Return the (x, y) coordinate for the center point of the cell that contains the specified text.  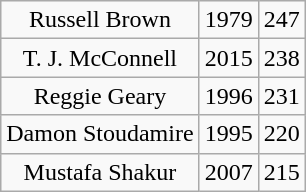
220 (282, 134)
1979 (228, 20)
2007 (228, 172)
231 (282, 96)
Damon Stoudamire (100, 134)
Reggie Geary (100, 96)
1996 (228, 96)
1995 (228, 134)
238 (282, 58)
Russell Brown (100, 20)
247 (282, 20)
T. J. McConnell (100, 58)
Mustafa Shakur (100, 172)
2015 (228, 58)
215 (282, 172)
